Locate the cell with the specified text and output its (X, Y) center coordinate. 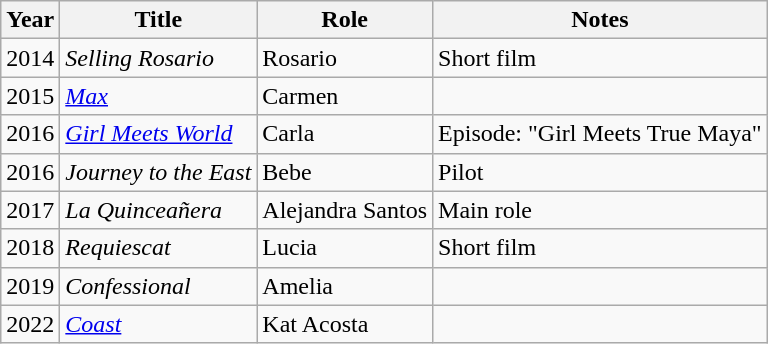
Confessional (158, 286)
Episode: "Girl Meets True Maya" (600, 134)
2019 (30, 286)
2017 (30, 210)
Lucia (345, 248)
Max (158, 96)
Title (158, 20)
Bebe (345, 172)
2015 (30, 96)
Kat Acosta (345, 324)
Amelia (345, 286)
Coast (158, 324)
2022 (30, 324)
Girl Meets World (158, 134)
Rosario (345, 58)
2014 (30, 58)
Journey to the East (158, 172)
Role (345, 20)
Selling Rosario (158, 58)
La Quinceañera (158, 210)
Alejandra Santos (345, 210)
Requiescat (158, 248)
Pilot (600, 172)
Notes (600, 20)
Main role (600, 210)
Year (30, 20)
Carmen (345, 96)
Carla (345, 134)
2018 (30, 248)
